Capture the cell that displays the provided text and extract its (X, Y) central coordinate. 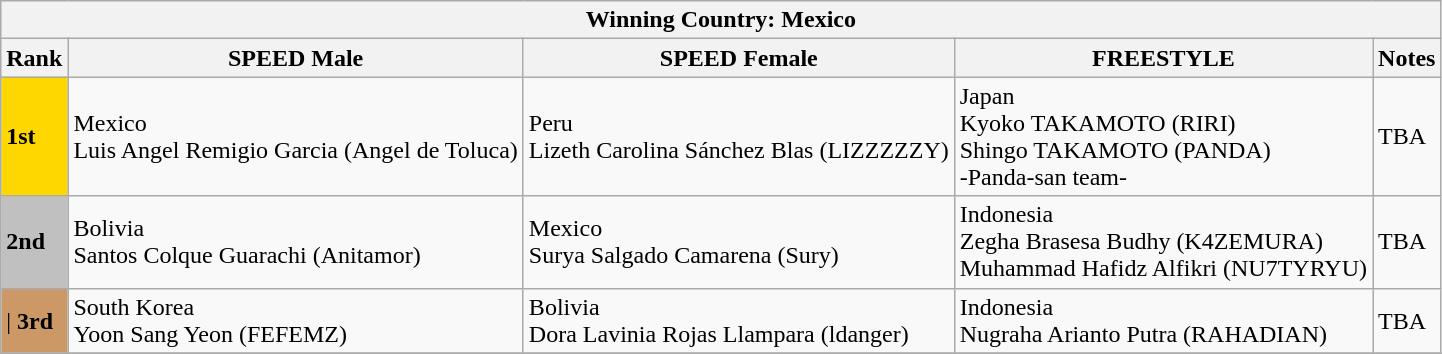
Rank (34, 58)
BoliviaSantos Colque Guarachi (Anitamor) (296, 242)
South KoreaYoon Sang Yeon (FEFEMZ) (296, 320)
Mexico Luis Angel Remigio Garcia (Angel de Toluca) (296, 136)
IndonesiaNugraha Arianto Putra (RAHADIAN) (1163, 320)
2nd (34, 242)
1st (34, 136)
| 3rd (34, 320)
SPEED Male (296, 58)
JapanKyoko TAKAMOTO (RIRI)Shingo TAKAMOTO (PANDA)-Panda-san team- (1163, 136)
PeruLizeth Carolina Sánchez Blas (LIZZZZZY) (738, 136)
SPEED Female (738, 58)
FREESTYLE (1163, 58)
MexicoSurya Salgado Camarena (Sury) (738, 242)
BoliviaDora Lavinia Rojas Llampara (ldanger) (738, 320)
Winning Country: Mexico (721, 20)
IndonesiaZegha Brasesa Budhy (K4ZEMURA)Muhammad Hafidz Alfikri (NU7TYRYU) (1163, 242)
Notes (1407, 58)
